Detect which cell encompasses the target text, then output its [X, Y] center coordinate. 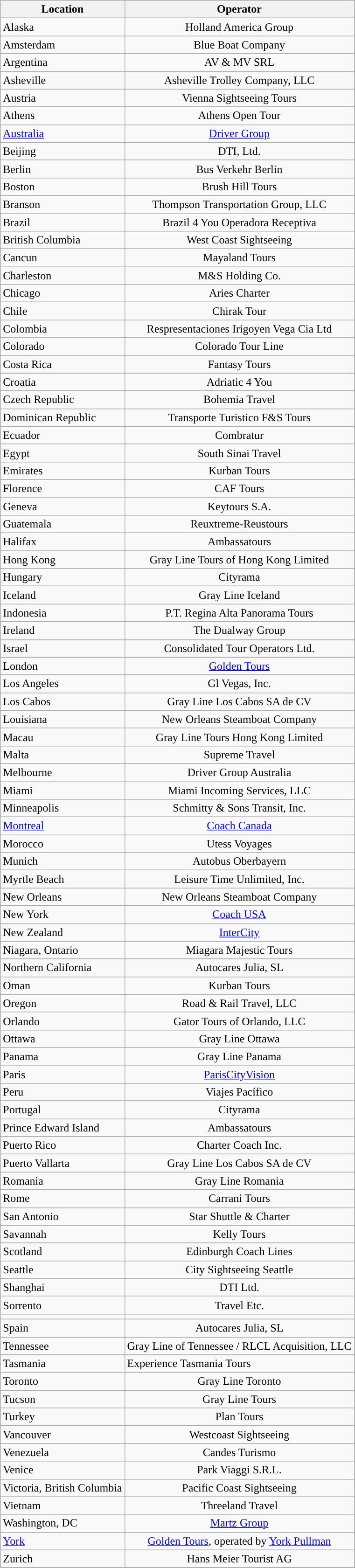
New York [63, 915]
Los Cabos [63, 701]
San Antonio [63, 1216]
Westcoast Sightseeing [239, 1435]
Chirak Tour [239, 311]
Gray Line Tours of Hong Kong Limited [239, 560]
Chile [63, 311]
Schmitty & Sons Transit, Inc. [239, 808]
Edinburgh Coach Lines [239, 1252]
Berlin [63, 169]
Vietnam [63, 1506]
Road & Rail Travel, LLC [239, 1003]
Cancun [63, 258]
Plan Tours [239, 1417]
Peru [63, 1092]
Rome [63, 1199]
Consolidated Tour Operators Ltd. [239, 648]
InterCity [239, 932]
Halifax [63, 542]
Sorrento [63, 1305]
Martz Group [239, 1523]
Asheville [63, 80]
Oregon [63, 1003]
Macau [63, 737]
Ottawa [63, 1039]
Pacific Coast Sightseeing [239, 1488]
Prince Edward Island [63, 1128]
Portugal [63, 1110]
Geneva [63, 506]
Gator Tours of Orlando, LLC [239, 1021]
Combratur [239, 435]
Holland America Group [239, 27]
Asheville Trolley Company, LLC [239, 80]
York [63, 1541]
Iceland [63, 595]
Branson [63, 204]
City Sightseeing Seattle [239, 1270]
Chicago [63, 293]
Gray Line Tours [239, 1399]
CAF Tours [239, 488]
ParisCityVision [239, 1074]
M&S Holding Co. [239, 276]
Tucson [63, 1399]
Supreme Travel [239, 755]
Star Shuttle & Charter [239, 1216]
South Sinai Travel [239, 453]
Miami [63, 791]
Niagara, Ontario [63, 950]
Puerto Rico [63, 1145]
Scotland [63, 1252]
New Orleans [63, 897]
P.T. Regina Alta Panorama Tours [239, 613]
Minneapolis [63, 808]
Washington, DC [63, 1523]
The Dualway Group [239, 631]
Travel Etc. [239, 1305]
Alaska [63, 27]
Vienna Sightseeing Tours [239, 98]
Thompson Transportation Group, LLC [239, 204]
Gray Line of Tennessee / RLCL Acquisition, LLC [239, 1346]
Emirates [63, 471]
Venice [63, 1470]
Experience Tasmania Tours [239, 1364]
Golden Tours, operated by York Pullman [239, 1541]
Carrani Tours [239, 1199]
Gl Vegas, Inc. [239, 684]
Coach Canada [239, 826]
DTI Ltd. [239, 1287]
Montreal [63, 826]
Oman [63, 985]
Driver Group Australia [239, 772]
Charleston [63, 276]
Miagara Majestic Tours [239, 950]
Tennessee [63, 1346]
Victoria, British Columbia [63, 1488]
Romania [63, 1181]
Louisiana [63, 719]
Guatemala [63, 524]
Melbourne [63, 772]
Brush Hill Tours [239, 187]
Costa Rica [63, 364]
Northern California [63, 968]
Bus Verkehr Berlin [239, 169]
Dominican Republic [63, 417]
Candes Turismo [239, 1452]
Toronto [63, 1381]
Myrtle Beach [63, 879]
Aries Charter [239, 293]
Hungary [63, 577]
DTI, Ltd. [239, 151]
Paris [63, 1074]
Panama [63, 1056]
Ireland [63, 631]
Bohemia Travel [239, 400]
Viajes Pacífico [239, 1092]
Vancouver [63, 1435]
Gray Line Tours Hong Kong Limited [239, 737]
Miami Incoming Services, LLC [239, 791]
Ecuador [63, 435]
Egypt [63, 453]
Respresentaciones Irigoyen Vega Cia Ltd [239, 329]
Threeland Travel [239, 1506]
Charter Coach Inc. [239, 1145]
Amsterdam [63, 45]
Austria [63, 98]
Reuxtreme-Reustours [239, 524]
Keytours S.A. [239, 506]
Transporte Turistico F&S Tours [239, 417]
Utess Voyages [239, 844]
Operator [239, 9]
Boston [63, 187]
Athens Open Tour [239, 116]
Spain [63, 1328]
Puerto Vallarta [63, 1163]
Orlando [63, 1021]
Hong Kong [63, 560]
Golden Tours [239, 666]
AV & MV SRL [239, 62]
Coach USA [239, 915]
Leisure Time Unlimited, Inc. [239, 879]
Athens [63, 116]
Brazil 4 You Operadora Receptiva [239, 222]
Colorado [63, 347]
Florence [63, 488]
Zurich [63, 1559]
Turkey [63, 1417]
Croatia [63, 382]
Location [63, 9]
Kelly Tours [239, 1234]
Blue Boat Company [239, 45]
Hans Meier Tourist AG [239, 1559]
Shanghai [63, 1287]
Autobus Oberbayern [239, 861]
Savannah [63, 1234]
Brazil [63, 222]
London [63, 666]
Morocco [63, 844]
West Coast Sightseeing [239, 240]
Adriatic 4 You [239, 382]
Driver Group [239, 133]
Colorado Tour Line [239, 347]
Indonesia [63, 613]
Fantasy Tours [239, 364]
New Zealand [63, 932]
Seattle [63, 1270]
Gray Line Iceland [239, 595]
Beijing [63, 151]
Mayaland Tours [239, 258]
Czech Republic [63, 400]
Gray Line Ottawa [239, 1039]
Colombia [63, 329]
British Columbia [63, 240]
Gray Line Toronto [239, 1381]
Gray Line Panama [239, 1056]
Malta [63, 755]
Argentina [63, 62]
Gray Line Romania [239, 1181]
Munich [63, 861]
Australia [63, 133]
Tasmania [63, 1364]
Israel [63, 648]
Venezuela [63, 1452]
Los Angeles [63, 684]
Park Viaggi S.R.L. [239, 1470]
